Provide the [x, y] coordinate of the cell's center where the given text is located.  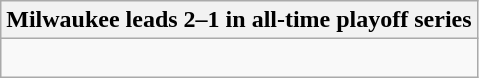
Milwaukee leads 2–1 in all-time playoff series [239, 20]
